Search for the cell housing the specified text and yield its (X, Y) center coordinate. 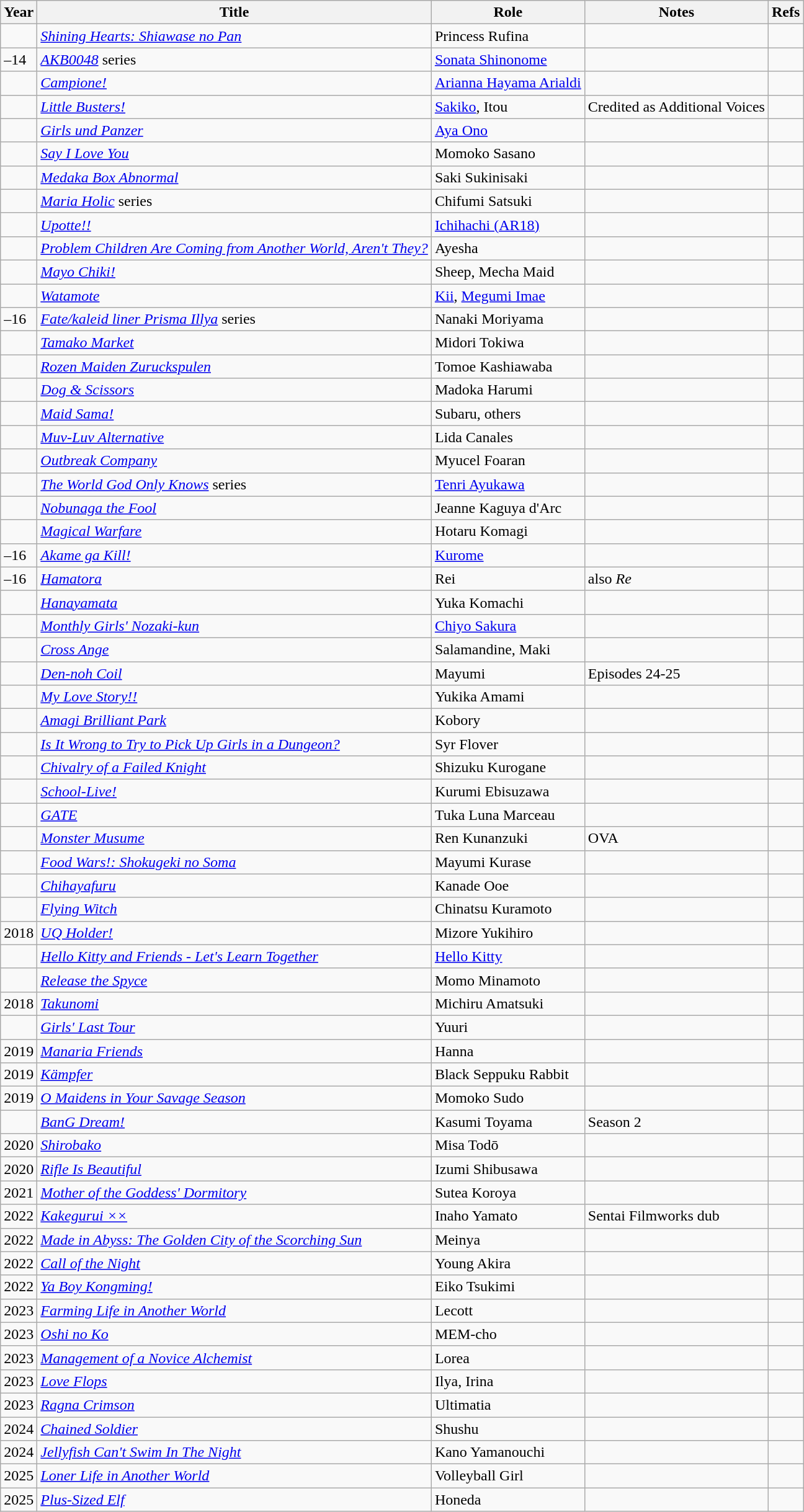
Flying Witch (234, 909)
Say I Love You (234, 154)
Outbreak Company (234, 461)
Jellyfish Can't Swim In The Night (234, 1452)
Ren Kunanzuki (507, 838)
Maria Holic series (234, 201)
Monthly Girls' Nozaki-kun (234, 626)
Myucel Foaran (507, 461)
Medaka Box Abnormal (234, 177)
Ilya, Irina (507, 1381)
Management of a Novice Alchemist (234, 1358)
Hanna (507, 1051)
Rifle Is Beautiful (234, 1169)
Momo Minamoto (507, 980)
–14 (19, 60)
Ichihachi (AR18) (507, 225)
Chifumi Satsuki (507, 201)
Chihayafuru (234, 886)
Ya Boy Kongming! (234, 1287)
Manaria Friends (234, 1051)
Madoka Harumi (507, 390)
Aya Ono (507, 130)
Maid Sama! (234, 414)
Fate/kaleid liner Prisma Illya series (234, 319)
OVA (676, 838)
Eiko Tsukimi (507, 1287)
Lida Canales (507, 437)
Sentai Filmworks dub (676, 1216)
Black Seppuku Rabbit (507, 1075)
Takunomi (234, 1003)
Lecott (507, 1310)
Nanaki Moriyama (507, 319)
Amagi Brilliant Park (234, 721)
Ultimatia (507, 1405)
Mayumi Kurase (507, 862)
Nobunaga the Fool (234, 508)
Kämpfer (234, 1075)
O Maidens in Your Savage Season (234, 1098)
Chinatsu Kuramoto (507, 909)
Yukika Amami (507, 697)
Michiru Amatsuki (507, 1003)
Salamandine, Maki (507, 649)
Saki Sukinisaki (507, 177)
Yuuri (507, 1027)
Upotte!! (234, 225)
Izumi Shibusawa (507, 1169)
Problem Children Are Coming from Another World, Aren't They? (234, 248)
My Love Story!! (234, 697)
Plus-Sized Elf (234, 1500)
Tamako Market (234, 343)
Shushu (507, 1428)
Akame ga Kill! (234, 555)
Tomoe Kashiawaba (507, 367)
Monster Musume (234, 838)
Yuka Komachi (507, 602)
Young Akira (507, 1263)
AKB0048 series (234, 60)
Tuka Luna Marceau (507, 815)
Kanade Ooe (507, 886)
Hello Kitty and Friends - Let's Learn Together (234, 956)
Refs (785, 12)
Sakiko, Itou (507, 107)
Shirobako (234, 1145)
Mother of the Goddess' Dormitory (234, 1193)
Chiyo Sakura (507, 626)
Notes (676, 12)
Episodes 24-25 (676, 673)
The World God Only Knows series (234, 484)
Sonata Shinonome (507, 60)
Release the Spyce (234, 980)
Chivalry of a Failed Knight (234, 768)
Inaho Yamato (507, 1216)
Kasumi Toyama (507, 1122)
Little Busters! (234, 107)
Sutea Koroya (507, 1193)
Oshi no Ko (234, 1334)
School-Live! (234, 791)
Volleyball Girl (507, 1476)
Campione! (234, 83)
Love Flops (234, 1381)
Syr Flover (507, 744)
UQ Holder! (234, 933)
Role (507, 12)
Chained Soldier (234, 1428)
Lorea (507, 1358)
Kakegurui ×× (234, 1216)
Mayumi (507, 673)
Girls und Panzer (234, 130)
Credited as Additional Voices (676, 107)
Kano Yamanouchi (507, 1452)
Is It Wrong to Try to Pick Up Girls in a Dungeon? (234, 744)
Ragna Crimson (234, 1405)
Jeanne Kaguya d'Arc (507, 508)
Magical Warfare (234, 531)
Rozen Maiden Zuruckspulen (234, 367)
Call of the Night (234, 1263)
Year (19, 12)
Loner Life in Another World (234, 1476)
Ayesha (507, 248)
Cross Ange (234, 649)
Misa Todō (507, 1145)
Subaru, others (507, 414)
Kurumi Ebisuzawa (507, 791)
Rei (507, 579)
Mayo Chiki! (234, 272)
2021 (19, 1193)
Kurome (507, 555)
Hamatora (234, 579)
Kobory (507, 721)
Season 2 (676, 1122)
Momoko Sasano (507, 154)
Made in Abyss: The Golden City of the Scorching Sun (234, 1240)
Kii, Megumi Imae (507, 296)
Momoko Sudo (507, 1098)
Shizuku Kurogane (507, 768)
Watamote (234, 296)
Muv-Luv Alternative (234, 437)
BanG Dream! (234, 1122)
Farming Life in Another World (234, 1310)
Tenri Ayukawa (507, 484)
Mizore Yukihiro (507, 933)
Hotaru Komagi (507, 531)
Midori Tokiwa (507, 343)
Dog & Scissors (234, 390)
also Re (676, 579)
Food Wars!: Shokugeki no Soma (234, 862)
Princess Rufina (507, 36)
Arianna Hayama Arialdi (507, 83)
Girls' Last Tour (234, 1027)
GATE (234, 815)
Den-noh Coil (234, 673)
Honeda (507, 1500)
Hello Kitty (507, 956)
Meinya (507, 1240)
MEM-cho (507, 1334)
Sheep, Mecha Maid (507, 272)
Title (234, 12)
Hanayamata (234, 602)
Shining Hearts: Shiawase no Pan (234, 36)
